From the cell containing the given text, extract its center point as [x, y] coordinate. 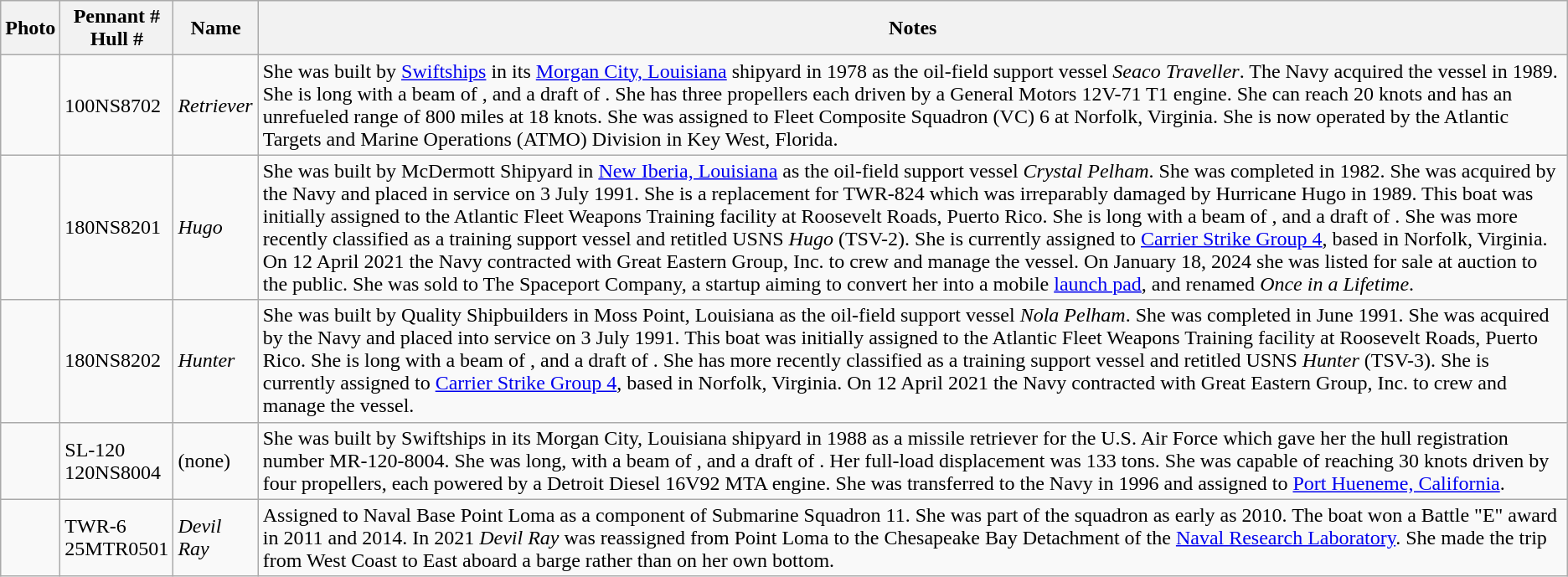
Pennant #Hull # [117, 28]
TWR-625MTR0501 [117, 538]
Photo [30, 28]
Name [216, 28]
Hunter [216, 361]
Hugo [216, 228]
100NS8702 [117, 106]
Notes [913, 28]
Retriever [216, 106]
(none) [216, 461]
180NS8202 [117, 361]
180NS8201 [117, 228]
SL-120120NS8004 [117, 461]
Devil Ray [216, 538]
